Search for the cell housing the specified text and yield its [X, Y] center coordinate. 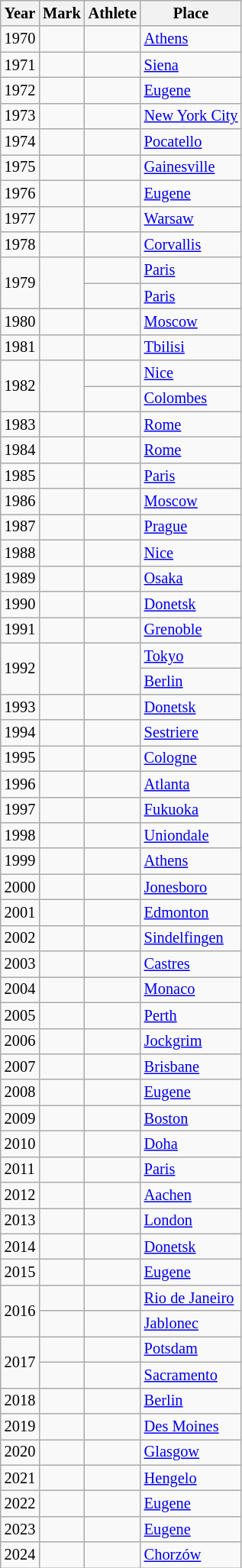
1982 [20, 386]
New York City [191, 116]
1998 [20, 835]
2020 [20, 1452]
2003 [20, 964]
Pocatello [191, 142]
1986 [20, 502]
Des Moines [191, 1426]
2013 [20, 1221]
1970 [20, 39]
1994 [20, 733]
1972 [20, 90]
1995 [20, 758]
2019 [20, 1426]
Prague [191, 527]
Jablonec [191, 1324]
1990 [20, 604]
Colombes [191, 398]
1977 [20, 219]
Sindelfingen [191, 938]
2008 [20, 1092]
1985 [20, 476]
2022 [20, 1503]
2010 [20, 1144]
1988 [20, 553]
1991 [20, 630]
1987 [20, 527]
2009 [20, 1118]
1992 [20, 669]
Aachen [191, 1195]
1980 [20, 321]
Mark [62, 13]
Grenoble [191, 630]
1996 [20, 784]
Sacramento [191, 1375]
Year [20, 13]
Hengelo [191, 1478]
2007 [20, 1066]
Siena [191, 65]
Perth [191, 1015]
Rio de Janeiro [191, 1298]
Castres [191, 964]
1978 [20, 244]
2002 [20, 938]
1975 [20, 167]
1971 [20, 65]
Jockgrim [191, 1041]
Edmonton [191, 912]
Chorzów [191, 1555]
1973 [20, 116]
Gainesville [191, 167]
Tokyo [191, 656]
1979 [20, 282]
2018 [20, 1401]
1989 [20, 579]
1997 [20, 810]
Cologne [191, 758]
Corvallis [191, 244]
1981 [20, 347]
Osaka [191, 579]
2005 [20, 1015]
1976 [20, 193]
Sestriere [191, 733]
2016 [20, 1310]
2024 [20, 1555]
1999 [20, 861]
2011 [20, 1170]
Potsdam [191, 1349]
2015 [20, 1273]
Athlete [113, 13]
Fukuoka [191, 810]
Boston [191, 1118]
Tbilisi [191, 347]
Monaco [191, 989]
1983 [20, 424]
2001 [20, 912]
1984 [20, 450]
Warsaw [191, 219]
Jonesboro [191, 887]
1974 [20, 142]
Atlanta [191, 784]
2006 [20, 1041]
Uniondale [191, 835]
2004 [20, 989]
Brisbane [191, 1066]
2017 [20, 1362]
Glasgow [191, 1452]
2014 [20, 1247]
2012 [20, 1195]
1993 [20, 707]
Place [191, 13]
2023 [20, 1529]
2021 [20, 1478]
London [191, 1221]
2000 [20, 887]
Doha [191, 1144]
